Scan for the cell matching the given text and deliver its (x, y) coordinate at center. 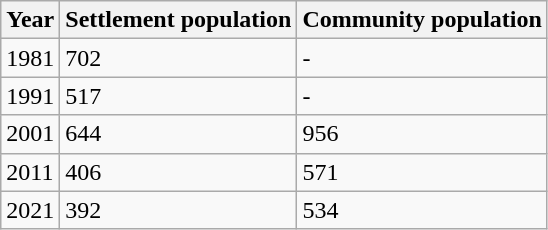
702 (178, 58)
644 (178, 134)
2001 (30, 134)
1991 (30, 96)
956 (422, 134)
2011 (30, 172)
517 (178, 96)
392 (178, 210)
1981 (30, 58)
406 (178, 172)
571 (422, 172)
534 (422, 210)
Settlement population (178, 20)
Community population (422, 20)
2021 (30, 210)
Year (30, 20)
